Output the (x, y) coordinate of the center of the cell containing the given text.  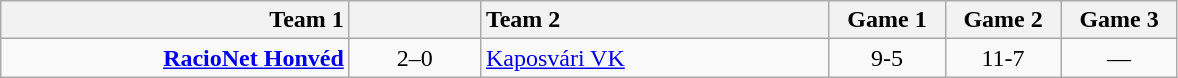
9-5 (887, 58)
Game 2 (1003, 20)
Game 1 (887, 20)
RacioNet Honvéd (176, 58)
— (1119, 58)
Team 2 (654, 20)
Game 3 (1119, 20)
Kaposvári VK (654, 58)
2–0 (414, 58)
11-7 (1003, 58)
Team 1 (176, 20)
